Return (x, y) of the center of cell containing provided text 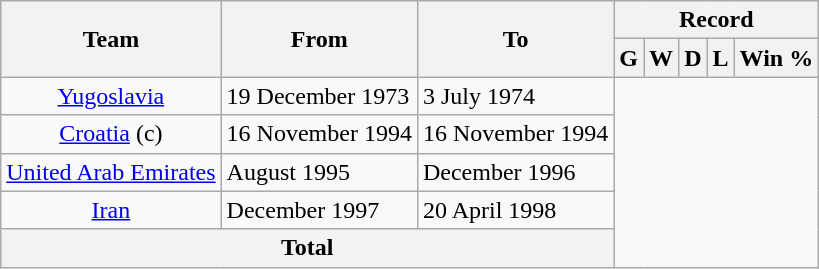
20 April 1998 (515, 210)
December 1996 (515, 172)
Record (716, 20)
Win % (776, 58)
Total (308, 248)
D (693, 58)
From (319, 39)
Team (111, 39)
August 1995 (319, 172)
L (720, 58)
Iran (111, 210)
G (629, 58)
19 December 1973 (319, 96)
December 1997 (319, 210)
Croatia (c) (111, 134)
To (515, 39)
W (662, 58)
Yugoslavia (111, 96)
United Arab Emirates (111, 172)
3 July 1974 (515, 96)
